Provide the [x, y] coordinate of the cell's center where the given text is located.  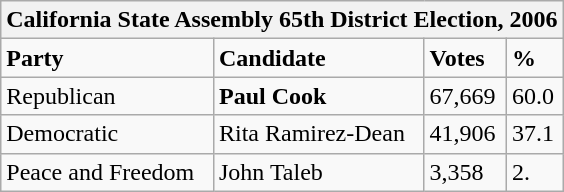
Votes [465, 58]
Party [108, 58]
2. [534, 172]
41,906 [465, 134]
37.1 [534, 134]
60.0 [534, 96]
Rita Ramirez-Dean [318, 134]
Candidate [318, 58]
California State Assembly 65th District Election, 2006 [282, 20]
3,358 [465, 172]
Peace and Freedom [108, 172]
John Taleb [318, 172]
Democratic [108, 134]
% [534, 58]
Republican [108, 96]
Paul Cook [318, 96]
67,669 [465, 96]
